Return (x, y) of the center of cell containing provided text 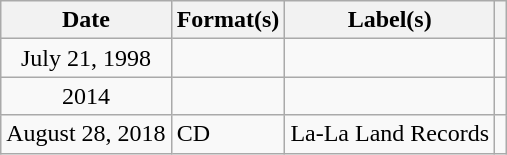
August 28, 2018 (86, 134)
CD (228, 134)
Format(s) (228, 20)
2014 (86, 96)
Label(s) (390, 20)
Date (86, 20)
July 21, 1998 (86, 58)
La-La Land Records (390, 134)
